Extract the [x, y] coordinate from the center of the cell holding the provided text.  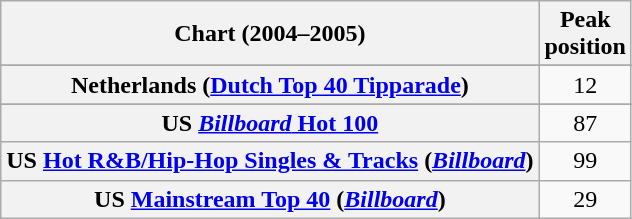
12 [585, 85]
29 [585, 199]
Chart (2004–2005) [270, 34]
Netherlands (Dutch Top 40 Tipparade) [270, 85]
US Billboard Hot 100 [270, 123]
87 [585, 123]
Peakposition [585, 34]
US Hot R&B/Hip-Hop Singles & Tracks (Billboard) [270, 161]
99 [585, 161]
US Mainstream Top 40 (Billboard) [270, 199]
